Find where the given text appears and provide that cell's center as [x, y] coordinate. 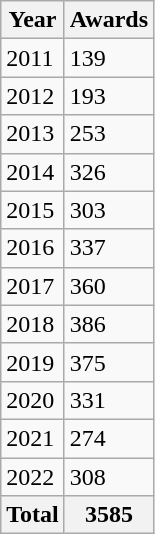
2015 [33, 210]
Awards [108, 20]
2014 [33, 172]
2013 [33, 134]
2012 [33, 96]
Total [33, 515]
139 [108, 58]
193 [108, 96]
253 [108, 134]
337 [108, 248]
2022 [33, 477]
2017 [33, 286]
Year [33, 20]
2011 [33, 58]
360 [108, 286]
274 [108, 438]
2018 [33, 324]
2016 [33, 248]
331 [108, 400]
2019 [33, 362]
386 [108, 324]
2020 [33, 400]
3585 [108, 515]
308 [108, 477]
326 [108, 172]
375 [108, 362]
303 [108, 210]
2021 [33, 438]
